Output the [x, y] coordinate of the center of the cell containing the given text.  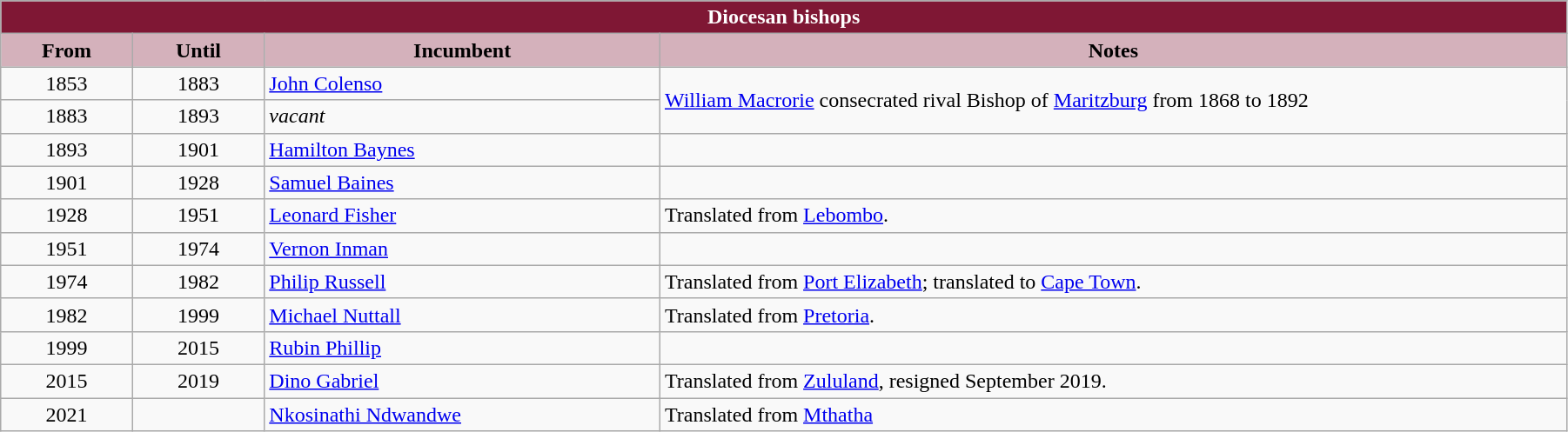
1853 [67, 83]
Incumbent [463, 50]
Diocesan bishops [784, 17]
Samuel Baines [463, 183]
Translated from Pretoria. [1113, 315]
Translated from Zululand, resigned September 2019. [1113, 381]
Philip Russell [463, 282]
Notes [1113, 50]
vacant [463, 116]
Michael Nuttall [463, 315]
2019 [198, 381]
Dino Gabriel [463, 381]
Translated from Mthatha [1113, 415]
Translated from Port Elizabeth; translated to Cape Town. [1113, 282]
Leonard Fisher [463, 216]
Nkosinathi Ndwandwe [463, 415]
From [67, 50]
Translated from Lebombo. [1113, 216]
William Macrorie consecrated rival Bishop of Maritzburg from 1868 to 1892 [1113, 100]
John Colenso [463, 83]
Rubin Phillip [463, 348]
Hamilton Baynes [463, 150]
Until [198, 50]
2021 [67, 415]
Vernon Inman [463, 249]
